For the text-containing cell, return its midpoint in [x, y] coordinate format. 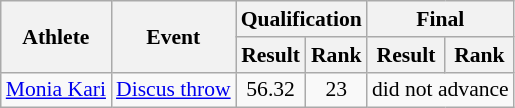
56.32 [271, 90]
did not advance [440, 90]
Athlete [56, 36]
Final [440, 19]
Discus throw [174, 90]
Event [174, 36]
23 [336, 90]
Qualification [302, 19]
Monia Kari [56, 90]
